Scan for the cell matching the given text and deliver its (x, y) coordinate at center. 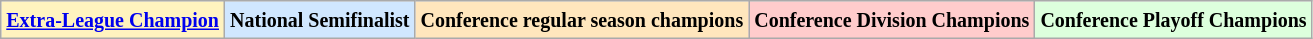
Extra-League Champion (113, 20)
Conference Playoff Champions (1174, 20)
Conference Division Champions (892, 20)
National Semifinalist (320, 20)
Conference regular season champions (582, 20)
